Locate the cell with the specified text and output its (x, y) center coordinate. 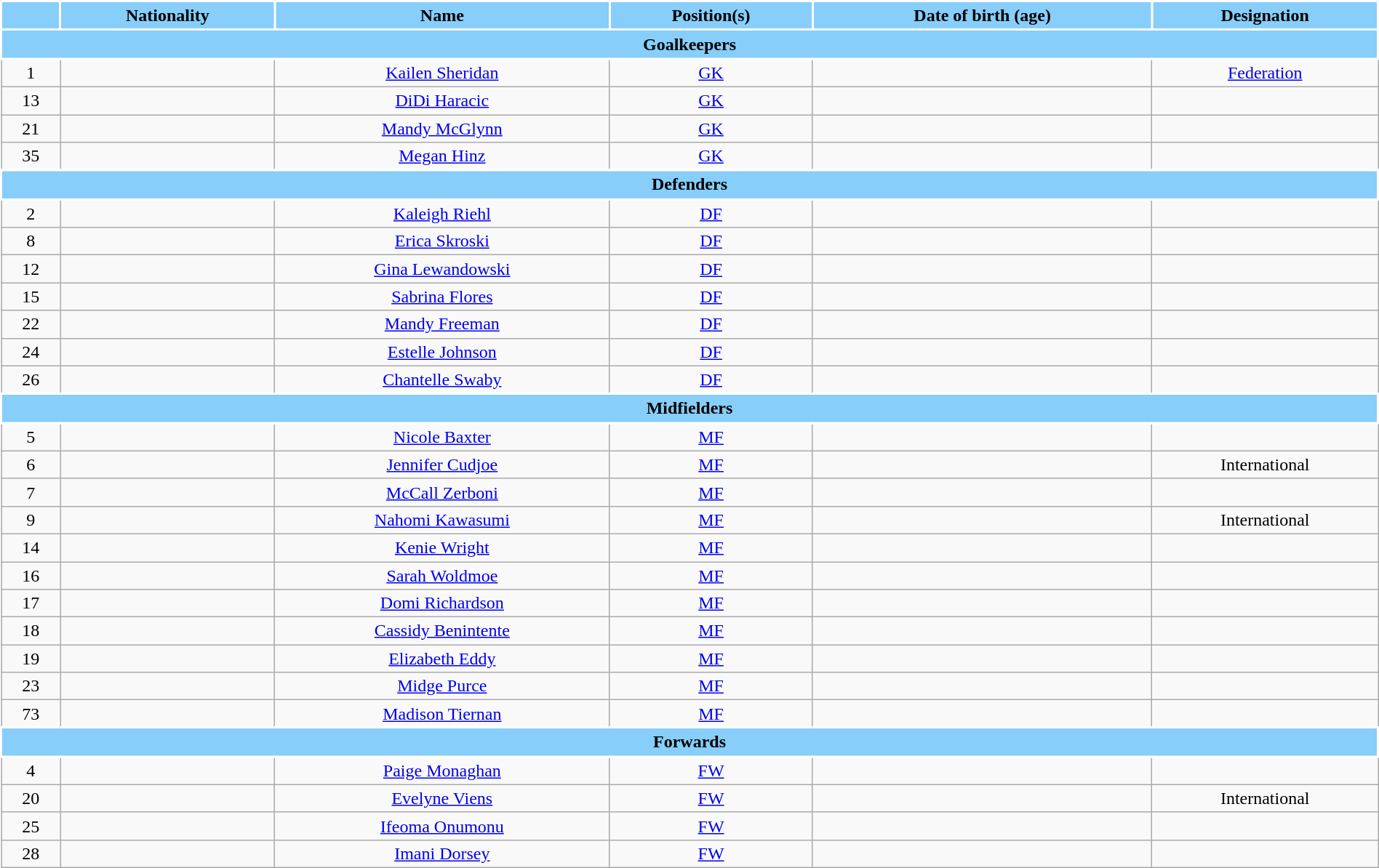
Mandy McGlynn (442, 129)
18 (31, 631)
Sabrina Flores (442, 297)
McCall Zerboni (442, 492)
20 (31, 798)
Midge Purce (442, 686)
Sarah Woldmoe (442, 575)
19 (31, 659)
15 (31, 297)
Date of birth (age) (982, 16)
Defenders (689, 185)
Kenie Wright (442, 547)
Chantelle Swaby (442, 379)
Designation (1266, 16)
26 (31, 379)
Paige Monaghan (442, 771)
6 (31, 465)
7 (31, 492)
13 (31, 100)
Domi Richardson (442, 603)
24 (31, 352)
Elizabeth Eddy (442, 659)
Imani Dorsey (442, 853)
Midfielders (689, 409)
4 (31, 771)
8 (31, 241)
2 (31, 214)
Cassidy Benintente (442, 631)
Nationality (167, 16)
Position(s) (711, 16)
28 (31, 853)
DiDi Haracic (442, 100)
9 (31, 520)
Ifeoma Onumonu (442, 826)
Jennifer Cudjoe (442, 465)
23 (31, 686)
Name (442, 16)
Mandy Freeman (442, 324)
Federation (1266, 73)
Nicole Baxter (442, 436)
25 (31, 826)
5 (31, 436)
73 (31, 714)
12 (31, 269)
22 (31, 324)
17 (31, 603)
14 (31, 547)
Erica Skroski (442, 241)
1 (31, 73)
Kaleigh Riehl (442, 214)
Goalkeepers (689, 44)
35 (31, 157)
Gina Lewandowski (442, 269)
Kailen Sheridan (442, 73)
16 (31, 575)
Forwards (689, 742)
Evelyne Viens (442, 798)
Megan Hinz (442, 157)
Nahomi Kawasumi (442, 520)
Madison Tiernan (442, 714)
Estelle Johnson (442, 352)
21 (31, 129)
